From the cell containing the given text, extract its center point as [X, Y] coordinate. 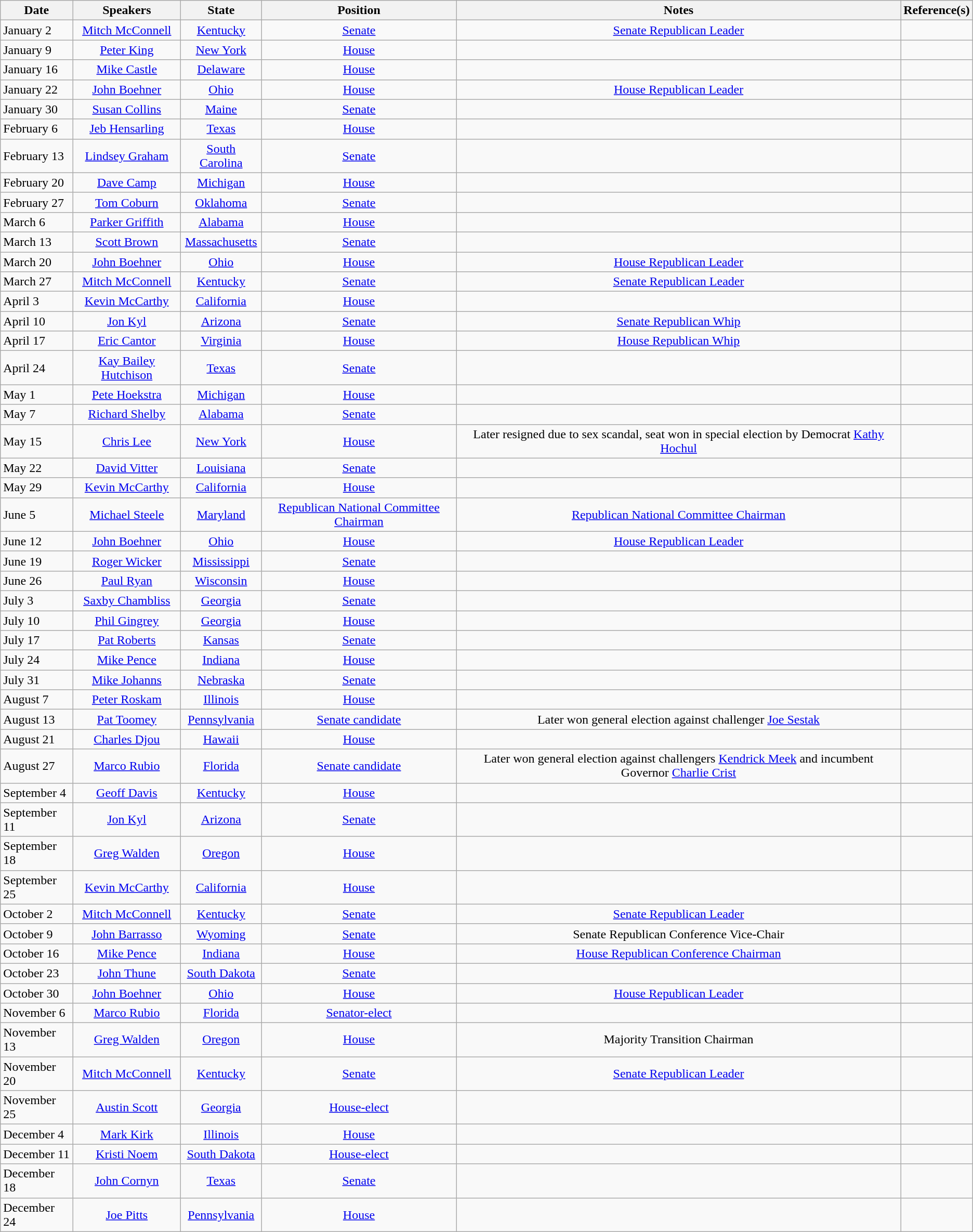
Wyoming [221, 934]
Austin Scott [127, 1107]
November 20 [36, 1074]
June 26 [36, 581]
August 21 [36, 739]
Mississippi [221, 561]
March 13 [36, 242]
October 9 [36, 934]
October 16 [36, 953]
Senator-elect [359, 1013]
August 27 [36, 766]
Kristi Noem [127, 1154]
December 18 [36, 1181]
Louisiana [221, 468]
Charles Djou [127, 739]
February 6 [36, 129]
South Carolina [221, 156]
May 7 [36, 414]
Nebraska [221, 680]
Wisconsin [221, 581]
Richard Shelby [127, 414]
Later won general election against challengers Kendrick Meek and incumbent Governor Charlie Crist [678, 766]
Later won general election against challenger Joe Sestak [678, 719]
July 10 [36, 620]
January 9 [36, 50]
January 2 [36, 30]
Mark Kirk [127, 1134]
Geoff Davis [127, 793]
John Thune [127, 973]
Kay Bailey Hutchison [127, 368]
February 27 [36, 202]
Maine [221, 109]
Kansas [221, 640]
John Cornyn [127, 1181]
Chris Lee [127, 441]
Lindsey Graham [127, 156]
September 18 [36, 854]
Virginia [221, 341]
September 25 [36, 887]
April 17 [36, 341]
February 13 [36, 156]
May 29 [36, 488]
Peter King [127, 50]
Roger Wicker [127, 561]
Dave Camp [127, 182]
Pat Roberts [127, 640]
September 11 [36, 819]
May 1 [36, 395]
Senate Republican Whip [678, 321]
John Barrasso [127, 934]
June 12 [36, 541]
July 17 [36, 640]
Reference(s) [937, 10]
December 24 [36, 1214]
Date [36, 10]
April 10 [36, 321]
October 23 [36, 973]
Senate Republican Conference Vice-Chair [678, 934]
March 6 [36, 222]
August 13 [36, 719]
July 3 [36, 600]
Phil Gingrey [127, 620]
Hawaii [221, 739]
November 25 [36, 1107]
December 11 [36, 1154]
Later resigned due to sex scandal, seat won in special election by Democrat Kathy Hochul [678, 441]
Susan Collins [127, 109]
August 7 [36, 700]
January 16 [36, 70]
Paul Ryan [127, 581]
Peter Roskam [127, 700]
April 3 [36, 302]
Pete Hoekstra [127, 395]
Maryland [221, 515]
October 2 [36, 914]
December 4 [36, 1134]
March 27 [36, 282]
Tom Coburn [127, 202]
Scott Brown [127, 242]
January 30 [36, 109]
September 4 [36, 793]
Majority Transition Chairman [678, 1040]
State [221, 10]
July 31 [36, 680]
February 20 [36, 182]
May 15 [36, 441]
Oklahoma [221, 202]
March 20 [36, 261]
April 24 [36, 368]
House Republican Conference Chairman [678, 953]
Mike Castle [127, 70]
Pat Toomey [127, 719]
Eric Cantor [127, 341]
Notes [678, 10]
Michael Steele [127, 515]
Position [359, 10]
House Republican Whip [678, 341]
Massachusetts [221, 242]
Jeb Hensarling [127, 129]
June 5 [36, 515]
October 30 [36, 993]
Joe Pitts [127, 1214]
June 19 [36, 561]
Delaware [221, 70]
May 22 [36, 468]
Parker Griffith [127, 222]
Saxby Chambliss [127, 600]
January 22 [36, 89]
Mike Johanns [127, 680]
Speakers [127, 10]
November 6 [36, 1013]
July 24 [36, 660]
November 13 [36, 1040]
David Vitter [127, 468]
